Locate the cell with the specified text and output its (x, y) center coordinate. 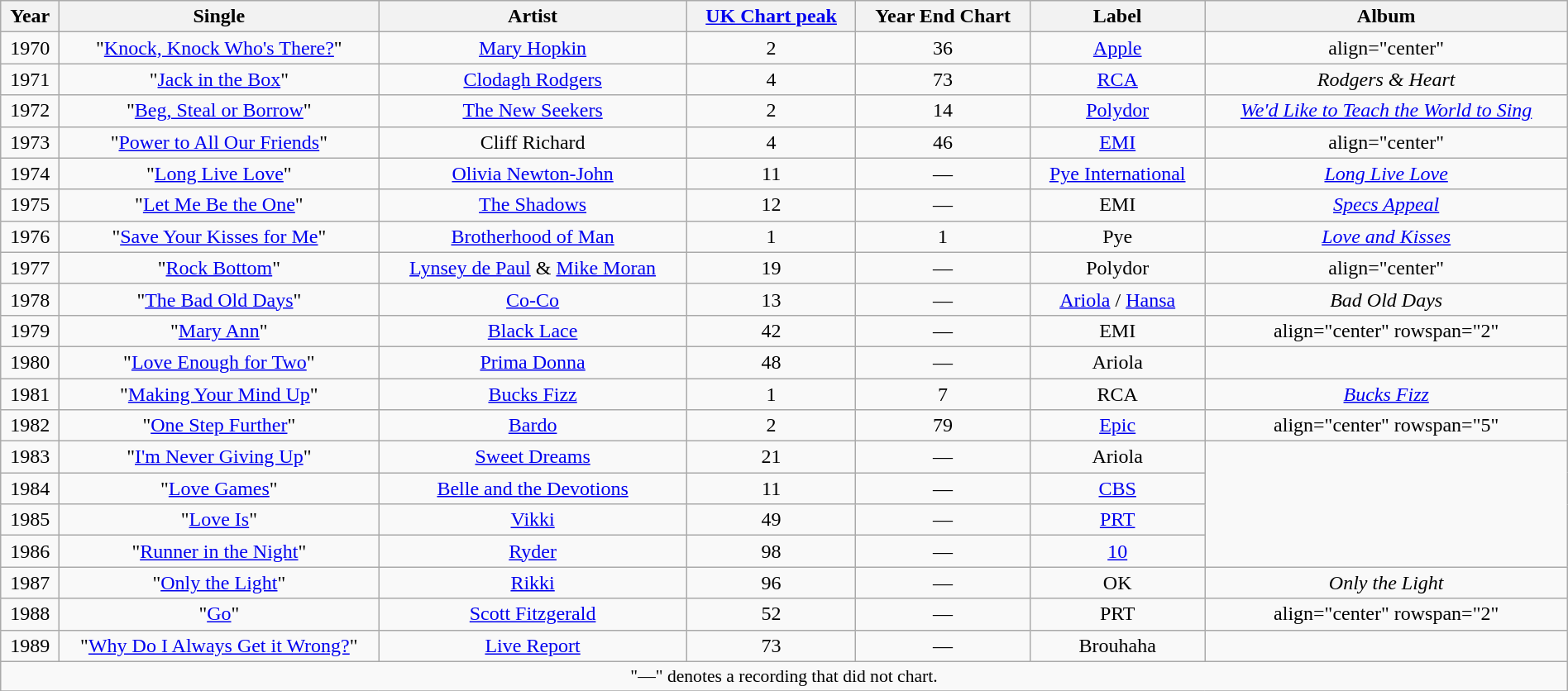
Pye (1117, 236)
Love and Kisses (1386, 236)
The New Seekers (533, 111)
"Why Do I Always Get it Wrong?" (219, 646)
79 (943, 426)
We'd Like to Teach the World to Sing (1386, 111)
CBS (1117, 488)
1974 (30, 174)
1973 (30, 142)
1986 (30, 551)
1971 (30, 79)
48 (771, 362)
Belle and the Devotions (533, 488)
49 (771, 520)
98 (771, 551)
1988 (30, 614)
"Let Me Be the One" (219, 205)
Rodgers & Heart (1386, 79)
Mary Hopkin (533, 48)
Single (219, 17)
Bad Old Days (1386, 299)
21 (771, 457)
Lynsey de Paul & Mike Moran (533, 268)
Specs Appeal (1386, 205)
Apple (1117, 48)
10 (1117, 551)
Sweet Dreams (533, 457)
The Shadows (533, 205)
Scott Fitzgerald (533, 614)
"Save Your Kisses for Me" (219, 236)
1979 (30, 331)
Live Report (533, 646)
Brouhaha (1117, 646)
Label (1117, 17)
Clodagh Rodgers (533, 79)
1982 (30, 426)
36 (943, 48)
Ariola / Hansa (1117, 299)
Long Live Love (1386, 174)
42 (771, 331)
1980 (30, 362)
align="center" rowspan="5" (1386, 426)
"Power to All Our Friends" (219, 142)
1987 (30, 583)
"Making Your Mind Up" (219, 394)
12 (771, 205)
1981 (30, 394)
Black Lace (533, 331)
Co-Co (533, 299)
Album (1386, 17)
Year (30, 17)
Artist (533, 17)
"—" denotes a recording that did not chart. (784, 676)
1976 (30, 236)
52 (771, 614)
Epic (1117, 426)
Pye International (1117, 174)
1989 (30, 646)
UK Chart peak (771, 17)
"Love Enough for Two" (219, 362)
Rikki (533, 583)
"Only the Light" (219, 583)
7 (943, 394)
Cliff Richard (533, 142)
Olivia Newton-John (533, 174)
"The Bad Old Days" (219, 299)
19 (771, 268)
"Go" (219, 614)
1977 (30, 268)
Bardo (533, 426)
"One Step Further" (219, 426)
"Love Games" (219, 488)
1972 (30, 111)
Brotherhood of Man (533, 236)
14 (943, 111)
1975 (30, 205)
13 (771, 299)
1978 (30, 299)
Only the Light (1386, 583)
Prima Donna (533, 362)
"Jack in the Box" (219, 79)
1983 (30, 457)
"Knock, Knock Who's There?" (219, 48)
1970 (30, 48)
Year End Chart (943, 17)
"I'm Never Giving Up" (219, 457)
Ryder (533, 551)
"Beg, Steal or Borrow" (219, 111)
46 (943, 142)
"Mary Ann" (219, 331)
Vikki (533, 520)
"Runner in the Night" (219, 551)
96 (771, 583)
"Love Is" (219, 520)
"Long Live Love" (219, 174)
OK (1117, 583)
1985 (30, 520)
"Rock Bottom" (219, 268)
1984 (30, 488)
